Detect which cell encompasses the target text, then output its (X, Y) center coordinate. 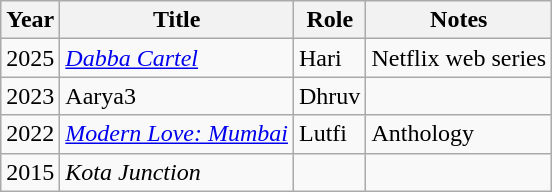
Dabba Cartel (177, 58)
2015 (30, 172)
Title (177, 20)
Netflix web series (459, 58)
2022 (30, 134)
Year (30, 20)
Lutfi (330, 134)
Kota Junction (177, 172)
Hari (330, 58)
Role (330, 20)
2025 (30, 58)
Dhruv (330, 96)
Modern Love: Mumbai (177, 134)
2023 (30, 96)
Aarya3 (177, 96)
Anthology (459, 134)
Notes (459, 20)
